Identify which cell holds the provided text, then report its (x, y) central coordinate. 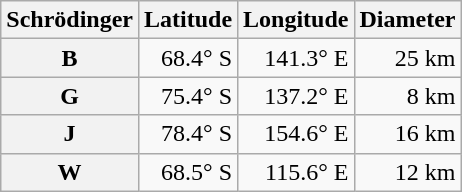
8 km (408, 96)
115.6° E (296, 172)
Latitude (188, 20)
68.5° S (188, 172)
16 km (408, 134)
J (70, 134)
Longitude (296, 20)
B (70, 58)
Schrödinger (70, 20)
68.4° S (188, 58)
141.3° E (296, 58)
154.6° E (296, 134)
75.4° S (188, 96)
W (70, 172)
25 km (408, 58)
12 km (408, 172)
137.2° E (296, 96)
Diameter (408, 20)
G (70, 96)
78.4° S (188, 134)
